Output the [X, Y] coordinate of the center of the cell containing the given text.  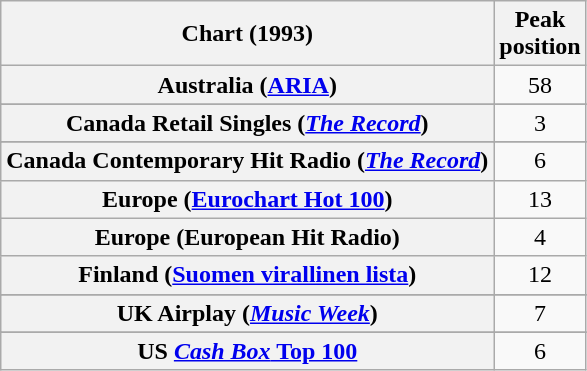
Canada Retail Singles (The Record) [248, 123]
Finland (Suomen virallinen lista) [248, 275]
Canada Contemporary Hit Radio (The Record) [248, 161]
Peakposition [540, 34]
Europe (Eurochart Hot 100) [248, 199]
7 [540, 313]
Chart (1993) [248, 34]
US Cash Box Top 100 [248, 351]
12 [540, 275]
58 [540, 85]
Australia (ARIA) [248, 85]
13 [540, 199]
3 [540, 123]
4 [540, 237]
Europe (European Hit Radio) [248, 237]
UK Airplay (Music Week) [248, 313]
